From the cell containing the given text, extract its center point as [X, Y] coordinate. 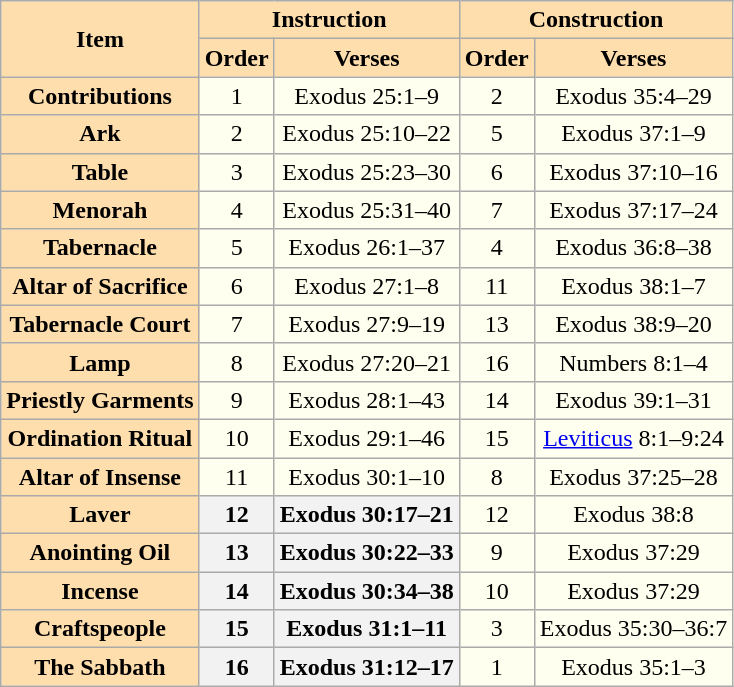
Menorah [100, 210]
Exodus 36:8–38 [633, 248]
Exodus 27:9–19 [366, 324]
Exodus 27:20–21 [366, 362]
Altar of Sacrifice [100, 286]
Exodus 30:1–10 [366, 477]
Exodus 38:8 [633, 515]
Exodus 35:1–3 [633, 667]
Ordination Ritual [100, 438]
Leviticus 8:1–9:24 [633, 438]
Exodus 37:17–24 [633, 210]
Anointing Oil [100, 553]
Exodus 38:1–7 [633, 286]
Lamp [100, 362]
Exodus 30:22–33 [366, 553]
Craftspeople [100, 629]
Ark [100, 134]
Incense [100, 591]
The Sabbath [100, 667]
Exodus 37:10–16 [633, 172]
Laver [100, 515]
Tabernacle Court [100, 324]
Exodus 29:1–46 [366, 438]
Exodus 27:1–8 [366, 286]
Exodus 37:1–9 [633, 134]
Exodus 38:9–20 [633, 324]
Exodus 30:34–38 [366, 591]
Numbers 8:1–4 [633, 362]
Exodus 31:1–11 [366, 629]
Exodus 39:1–31 [633, 400]
Exodus 25:1–9 [366, 96]
Construction [596, 20]
Item [100, 39]
Exodus 31:12–17 [366, 667]
Exodus 26:1–37 [366, 248]
Exodus 30:17–21 [366, 515]
Table [100, 172]
Exodus 25:10–22 [366, 134]
Exodus 35:30–36:7 [633, 629]
Altar of Insense [100, 477]
Exodus 35:4–29 [633, 96]
Exodus 37:25–28 [633, 477]
Instruction [329, 20]
Priestly Garments [100, 400]
Exodus 25:31–40 [366, 210]
Tabernacle [100, 248]
Exodus 28:1–43 [366, 400]
Exodus 25:23–30 [366, 172]
Contributions [100, 96]
